Extract the [x, y] coordinate from the center of the cell holding the provided text.  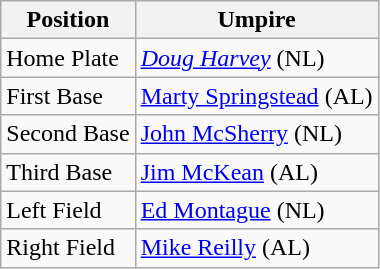
John McSherry (NL) [256, 134]
Marty Springstead (AL) [256, 96]
Mike Reilly (AL) [256, 248]
Left Field [68, 210]
Third Base [68, 172]
Position [68, 20]
Right Field [68, 248]
First Base [68, 96]
Ed Montague (NL) [256, 210]
Home Plate [68, 58]
Umpire [256, 20]
Doug Harvey (NL) [256, 58]
Second Base [68, 134]
Jim McKean (AL) [256, 172]
